Detect which cell encompasses the target text, then output its (x, y) center coordinate. 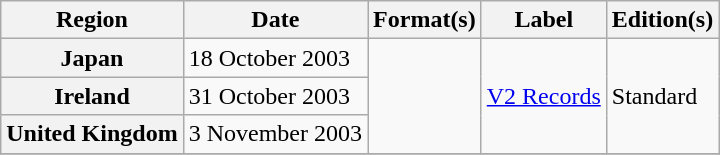
18 October 2003 (275, 58)
Edition(s) (662, 20)
31 October 2003 (275, 96)
Label (544, 20)
Standard (662, 96)
3 November 2003 (275, 134)
Date (275, 20)
Format(s) (425, 20)
Ireland (92, 96)
Region (92, 20)
V2 Records (544, 96)
Japan (92, 58)
United Kingdom (92, 134)
